Scan for the cell matching the given text and deliver its [x, y] coordinate at center. 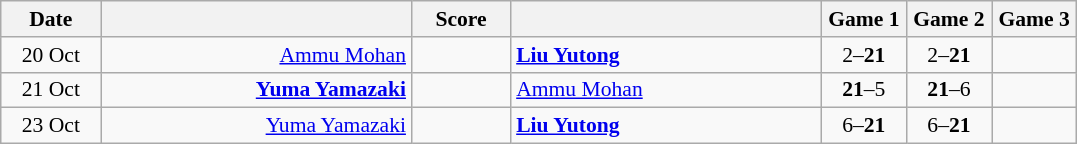
21 Oct [51, 90]
21–5 [864, 90]
Date [51, 19]
Game 2 [948, 19]
20 Oct [51, 55]
21–6 [948, 90]
23 Oct [51, 126]
Game 3 [1034, 19]
Game 1 [864, 19]
Score [461, 19]
